Capture the cell that displays the provided text and extract its (x, y) central coordinate. 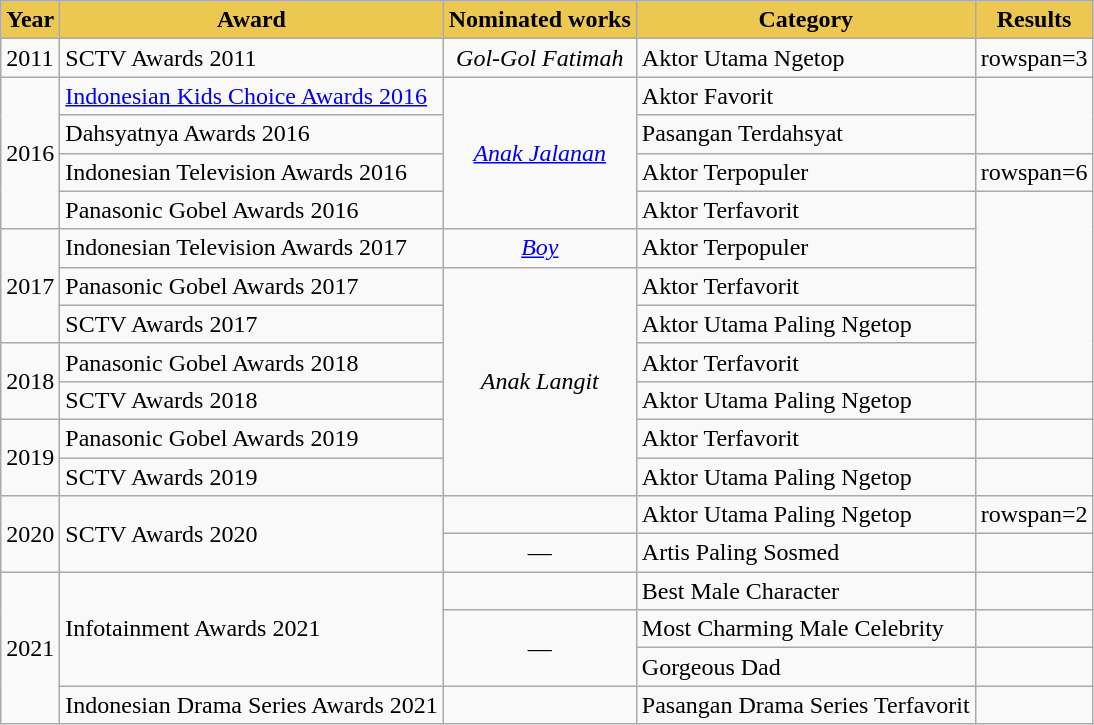
2017 (30, 286)
Indonesian Kids Choice Awards 2016 (252, 96)
Best Male Character (806, 591)
2018 (30, 381)
SCTV Awards 2018 (252, 400)
Pasangan Drama Series Terfavorit (806, 705)
Category (806, 20)
SCTV Awards 2017 (252, 324)
Most Charming Male Celebrity (806, 629)
Dahsyatnya Awards 2016 (252, 134)
2011 (30, 58)
Artis Paling Sosmed (806, 553)
2020 (30, 534)
rowspan=2 (1034, 515)
Panasonic Gobel Awards 2017 (252, 286)
rowspan=3 (1034, 58)
Infotainment Awards 2021 (252, 629)
Indonesian Drama Series Awards 2021 (252, 705)
2019 (30, 457)
Nominated works (540, 20)
2016 (30, 153)
SCTV Awards 2011 (252, 58)
Year (30, 20)
SCTV Awards 2019 (252, 477)
Anak Langit (540, 381)
Panasonic Gobel Awards 2016 (252, 210)
Gol-Gol Fatimah (540, 58)
SCTV Awards 2020 (252, 534)
Aktor Favorit (806, 96)
2021 (30, 648)
Pasangan Terdahsyat (806, 134)
Aktor Utama Ngetop (806, 58)
Results (1034, 20)
Boy (540, 248)
rowspan=6 (1034, 172)
Indonesian Television Awards 2016 (252, 172)
Panasonic Gobel Awards 2019 (252, 438)
Award (252, 20)
Gorgeous Dad (806, 667)
Indonesian Television Awards 2017 (252, 248)
Panasonic Gobel Awards 2018 (252, 362)
Anak Jalanan (540, 153)
